Pinpoint the cell where the given text exists, returning its [X, Y] midpoint coordinate. 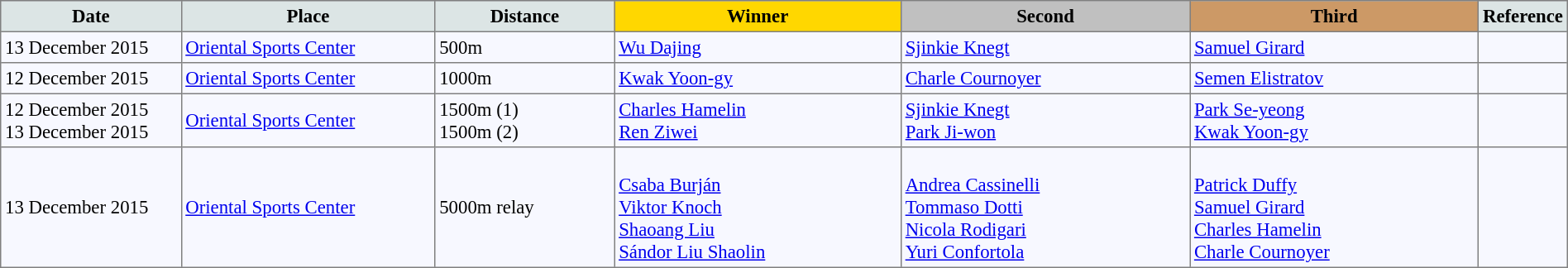
Kwak Yoon-gy [758, 79]
Reference [1523, 17]
Charles Hamelin Ren Ziwei [758, 120]
5000m relay [524, 208]
Distance [524, 17]
12 December 201513 December 2015 [91, 120]
12 December 2015 [91, 79]
Andrea CassinelliTommaso DottiNicola RodigariYuri Confortola [1045, 208]
Patrick DuffySamuel GirardCharles HamelinCharle Cournoyer [1335, 208]
Winner [758, 17]
Date [91, 17]
Second [1045, 17]
Sjinkie Knegt Park Ji-won [1045, 120]
1500m (1)1500m (2) [524, 120]
Place [308, 17]
Wu Dajing [758, 47]
Third [1335, 17]
Csaba BurjánViktor KnochShaoang LiuSándor Liu Shaolin [758, 208]
Park Se-yeong Kwak Yoon-gy [1335, 120]
500m [524, 47]
1000m [524, 79]
Semen Elistratov [1335, 79]
Sjinkie Knegt [1045, 47]
Charle Cournoyer [1045, 79]
Samuel Girard [1335, 47]
